Determine the (X, Y) coordinate at the center of the cell enclosing the given text.  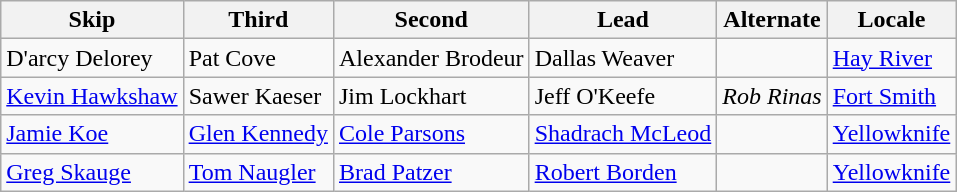
Tom Naugler (258, 172)
Kevin Hawkshaw (92, 96)
Jim Lockhart (431, 96)
Third (258, 20)
Glen Kennedy (258, 134)
Second (431, 20)
Jeff O'Keefe (623, 96)
Shadrach McLeod (623, 134)
Cole Parsons (431, 134)
Robert Borden (623, 172)
Rob Rinas (772, 96)
Skip (92, 20)
Alternate (772, 20)
Brad Patzer (431, 172)
D'arcy Delorey (92, 58)
Lead (623, 20)
Dallas Weaver (623, 58)
Hay River (892, 58)
Locale (892, 20)
Sawer Kaeser (258, 96)
Fort Smith (892, 96)
Alexander Brodeur (431, 58)
Greg Skauge (92, 172)
Jamie Koe (92, 134)
Pat Cove (258, 58)
